Extract the (X, Y) coordinate from the center of the cell holding the provided text.  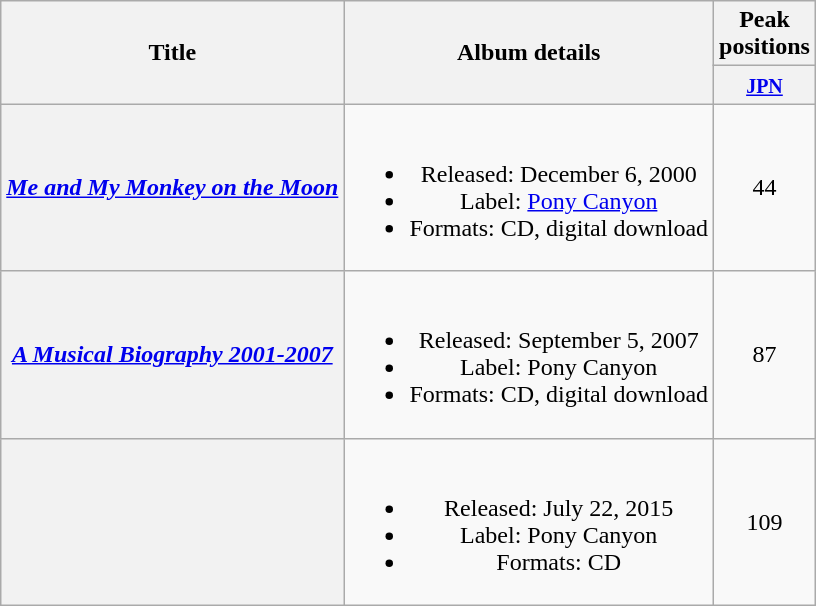
109 (765, 522)
A Musical Biography 2001-2007 (172, 354)
Peak positions (765, 34)
Album details (529, 52)
JPN (765, 85)
Released: December 6, 2000 Label: Pony CanyonFormats: CD, digital download (529, 188)
Released: July 22, 2015 Label: Pony CanyonFormats: CD (529, 522)
44 (765, 188)
87 (765, 354)
Me and My Monkey on the Moon (172, 188)
Released: September 5, 2007 Label: Pony CanyonFormats: CD, digital download (529, 354)
Title (172, 52)
